Return (X, Y) of the center of cell containing provided text 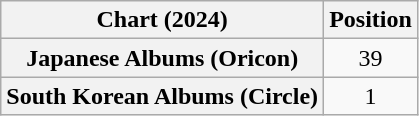
Chart (2024) (162, 20)
South Korean Albums (Circle) (162, 96)
Position (371, 20)
Japanese Albums (Oricon) (162, 58)
1 (371, 96)
39 (371, 58)
